For the text-containing cell, return its midpoint in (x, y) coordinate format. 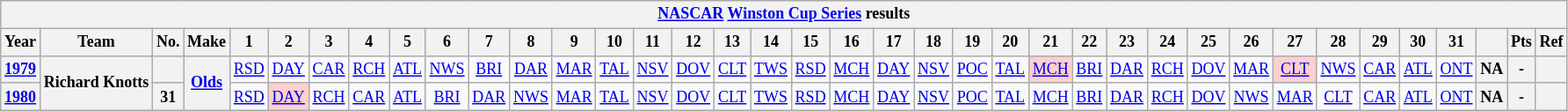
23 (1127, 42)
Richard Knotts (96, 83)
7 (489, 42)
3 (329, 42)
18 (933, 42)
6 (446, 42)
Pts (1522, 42)
24 (1167, 42)
19 (972, 42)
5 (408, 42)
14 (772, 42)
Ref (1551, 42)
21 (1050, 42)
28 (1338, 42)
Year (21, 42)
11 (652, 42)
15 (810, 42)
1979 (21, 69)
16 (852, 42)
20 (1010, 42)
No. (169, 42)
1 (249, 42)
13 (733, 42)
10 (614, 42)
8 (531, 42)
12 (693, 42)
NASCAR Winston Cup Series results (784, 14)
27 (1295, 42)
30 (1419, 42)
9 (574, 42)
Make (207, 42)
17 (894, 42)
Team (96, 42)
4 (369, 42)
2 (288, 42)
Olds (207, 83)
26 (1252, 42)
22 (1090, 42)
29 (1380, 42)
1980 (21, 97)
25 (1209, 42)
